Determine the [x, y] coordinate at the center of the cell enclosing the given text.  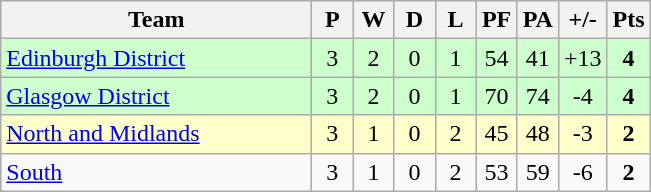
Pts [628, 20]
Team [156, 20]
W [374, 20]
48 [538, 134]
Glasgow District [156, 96]
Edinburgh District [156, 58]
L [456, 20]
74 [538, 96]
41 [538, 58]
D [414, 20]
54 [496, 58]
-3 [582, 134]
PF [496, 20]
North and Midlands [156, 134]
PA [538, 20]
P [332, 20]
-4 [582, 96]
70 [496, 96]
+/- [582, 20]
45 [496, 134]
-6 [582, 172]
South [156, 172]
53 [496, 172]
59 [538, 172]
+13 [582, 58]
